From the cell containing the given text, extract its center point as [X, Y] coordinate. 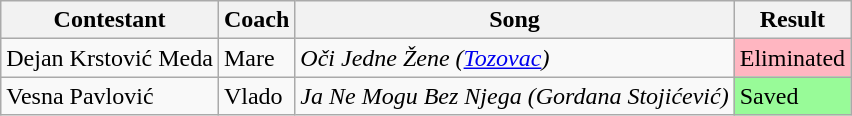
Mare [256, 58]
Ja Ne Mogu Bez Njega (Gordana Stojićević) [514, 96]
Saved [792, 96]
Oči Jedne Žene (Tozovac) [514, 58]
Contestant [110, 20]
Result [792, 20]
Dejan Krstović Meda [110, 58]
Eliminated [792, 58]
Coach [256, 20]
Vesna Pavlović [110, 96]
Song [514, 20]
Vlado [256, 96]
